Locate the cell with the specified text and output its (x, y) center coordinate. 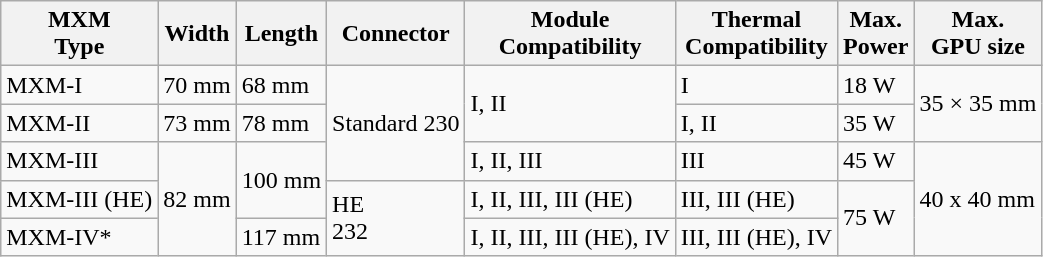
Width (197, 34)
78 mm (281, 123)
ModuleCompatibility (570, 34)
100 mm (281, 180)
Max.GPU size (978, 34)
35 W (876, 123)
III, III (HE), IV (756, 237)
MXM-II (80, 123)
MXM-III (HE) (80, 199)
40 x 40 mm (978, 199)
82 mm (197, 199)
68 mm (281, 85)
HE232 (396, 218)
I, II, III (570, 161)
45 W (876, 161)
117 mm (281, 237)
MXMType (80, 34)
Standard 230 (396, 123)
35 × 35 mm (978, 104)
MXM-I (80, 85)
75 W (876, 218)
MXM-IV* (80, 237)
Max.Power (876, 34)
I, II, III, III (HE), IV (570, 237)
73 mm (197, 123)
ThermalCompatibility (756, 34)
I (756, 85)
III (756, 161)
III, III (HE) (756, 199)
18 W (876, 85)
70 mm (197, 85)
Connector (396, 34)
I, II, III, III (HE) (570, 199)
MXM-III (80, 161)
Length (281, 34)
